Return the [x, y] coordinate for the center point of the cell that contains the specified text.  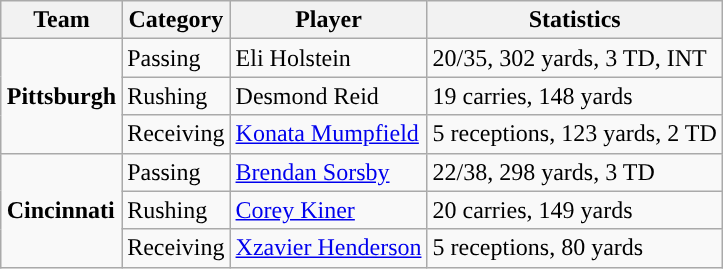
20/35, 302 yards, 3 TD, INT [574, 58]
5 receptions, 80 yards [574, 248]
22/38, 298 yards, 3 TD [574, 172]
Xzavier Henderson [328, 248]
20 carries, 149 yards [574, 210]
Pittsburgh [61, 96]
Corey Kiner [328, 210]
Konata Mumpfield [328, 134]
Team [61, 20]
Brendan Sorsby [328, 172]
Desmond Reid [328, 96]
Player [328, 20]
Category [176, 20]
Cincinnati [61, 210]
Eli Holstein [328, 58]
Statistics [574, 20]
19 carries, 148 yards [574, 96]
5 receptions, 123 yards, 2 TD [574, 134]
